Determine the [x, y] coordinate at the center of the cell enclosing the given text.  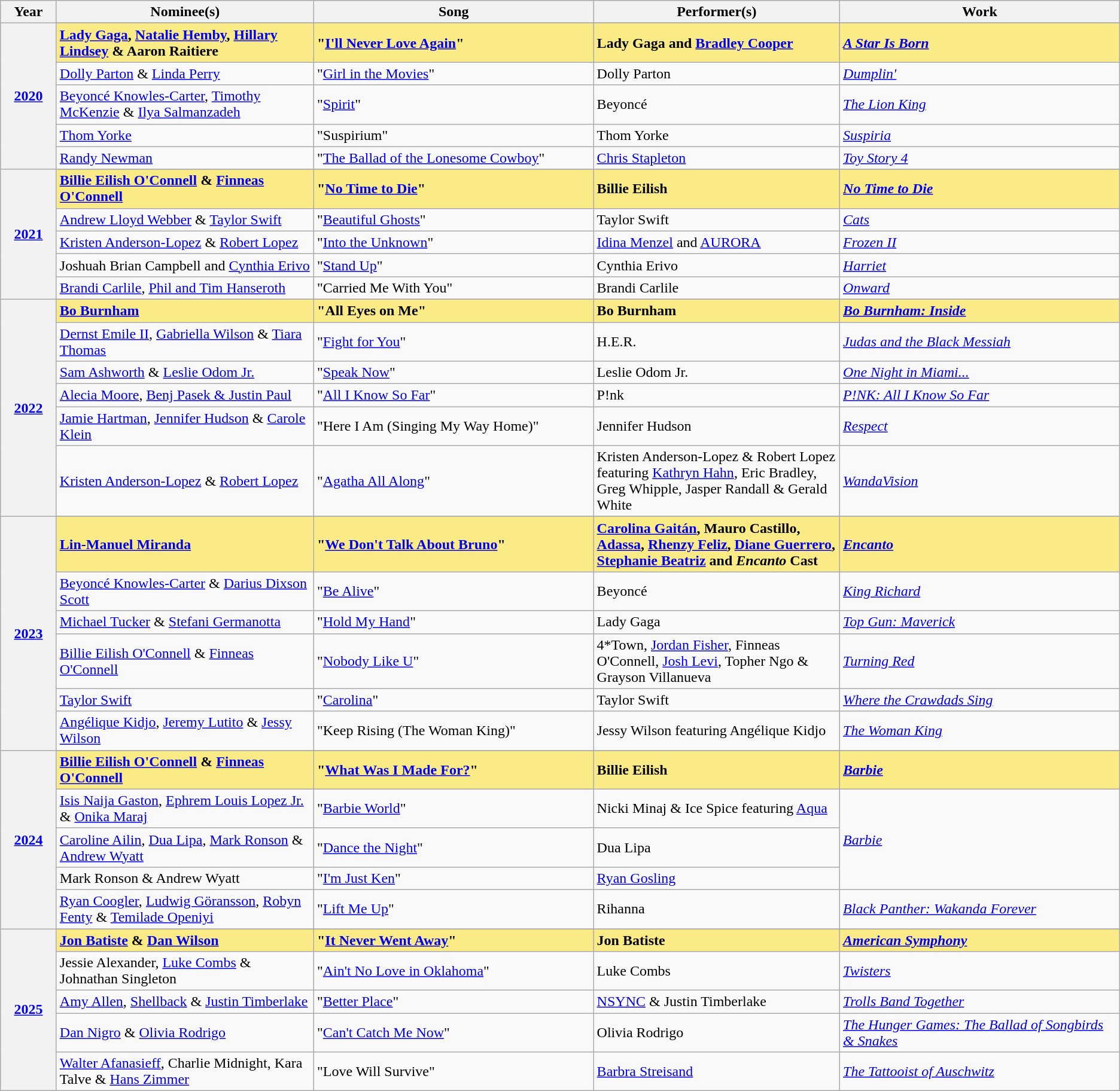
The Tattooist of Auschwitz [980, 1072]
Randy Newman [185, 158]
Dua Lipa [717, 847]
A Star Is Born [980, 43]
Top Gun: Maverick [980, 622]
"Suspirium" [454, 135]
"What Was I Made For?" [454, 769]
Twisters [980, 971]
Brandi Carlile, Phil and Tim Hanseroth [185, 288]
"I'll Never Love Again" [454, 43]
"Fight for You" [454, 341]
Lady Gaga, Natalie Hemby, Hillary Lindsey & Aaron Raitiere [185, 43]
"Spirit" [454, 104]
The Lion King [980, 104]
2025 [29, 1010]
Michael Tucker & Stefani Germanotta [185, 622]
WandaVision [980, 481]
Where the Crawdads Sing [980, 700]
Frozen II [980, 242]
"Girl in the Movies" [454, 74]
"Dance the Night" [454, 847]
Lady Gaga [717, 622]
Kristen Anderson-Lopez & Robert Lopez featuring Kathryn Hahn, Eric Bradley, Greg Whipple, Jasper Randall & Gerald White [717, 481]
No Time to Die [980, 189]
Jon Batiste & Dan Wilson [185, 940]
"It Never Went Away" [454, 940]
Joshuah Brian Campbell and Cynthia Erivo [185, 265]
Sam Ashworth & Leslie Odom Jr. [185, 373]
2022 [29, 408]
Suspiria [980, 135]
American Symphony [980, 940]
4*Town, Jordan Fisher, Finneas O'Connell, Josh Levi, Topher Ngo & Grayson Villanueva [717, 661]
Idina Menzel and AURORA [717, 242]
Judas and the Black Messiah [980, 341]
H.E.R. [717, 341]
Walter Afanasieff, Charlie Midnight, Kara Talve & Hans Zimmer [185, 1072]
Turning Red [980, 661]
Dolly Parton & Linda Perry [185, 74]
Jon Batiste [717, 940]
"Agatha All Along" [454, 481]
Cynthia Erivo [717, 265]
"Into the Unknown" [454, 242]
Onward [980, 288]
Dan Nigro & Olivia Rodrigo [185, 1032]
Performer(s) [717, 12]
Caroline Ailin, Dua Lipa, Mark Ronson & Andrew Wyatt [185, 847]
Brandi Carlile [717, 288]
"Speak Now" [454, 373]
Barbra Streisand [717, 1072]
2020 [29, 96]
Leslie Odom Jr. [717, 373]
Song [454, 12]
Cats [980, 220]
Beyoncé Knowles-Carter, Timothy McKenzie & Ilya Salmanzadeh [185, 104]
Dolly Parton [717, 74]
"Nobody Like U" [454, 661]
Encanto [980, 544]
"Here I Am (Singing My Way Home)" [454, 426]
Ryan Coogler, Ludwig Göransson, Robyn Fenty & Temilade Openiyi [185, 909]
Jamie Hartman, Jennifer Hudson & Carole Klein [185, 426]
"Keep Rising (The Woman King)" [454, 731]
"Carried Me With You" [454, 288]
Angélique Kidjo, Jeremy Lutito & Jessy Wilson [185, 731]
Isis Naija Gaston, Ephrem Louis Lopez Jr. & Onika Maraj [185, 809]
Work [980, 12]
"Lift Me Up" [454, 909]
Dumplin' [980, 74]
"Hold My Hand" [454, 622]
2023 [29, 633]
Alecia Moore, Benj Pasek & Justin Paul [185, 395]
Lin-Manuel Miranda [185, 544]
"Stand Up" [454, 265]
"Love Will Survive" [454, 1072]
P!nk [717, 395]
Rihanna [717, 909]
Olivia Rodrigo [717, 1032]
The Hunger Games: The Ballad of Songbirds & Snakes [980, 1032]
Jennifer Hudson [717, 426]
2024 [29, 839]
"Better Place" [454, 1002]
Amy Allen, Shellback & Justin Timberlake [185, 1002]
Beyoncé Knowles-Carter & Darius Dixson Scott [185, 591]
Ryan Gosling [717, 878]
Nicki Minaj & Ice Spice featuring Aqua [717, 809]
"Beautiful Ghosts" [454, 220]
P!NK: All I Know So Far [980, 395]
"Barbie World" [454, 809]
Bo Burnham: Inside [980, 310]
Andrew Lloyd Webber & Taylor Swift [185, 220]
Toy Story 4 [980, 158]
Carolina Gaitán, Mauro Castillo, Adassa, Rhenzy Feliz, Diane Guerrero, Stephanie Beatriz and Encanto Cast [717, 544]
King Richard [980, 591]
Respect [980, 426]
"Be Alive" [454, 591]
Nominee(s) [185, 12]
Lady Gaga and Bradley Cooper [717, 43]
"Ain't No Love in Oklahoma" [454, 971]
NSYNC & Justin Timberlake [717, 1002]
Dernst Emile II, Gabriella Wilson & Tiara Thomas [185, 341]
"We Don't Talk About Bruno" [454, 544]
Jessy Wilson featuring Angélique Kidjo [717, 731]
"All Eyes on Me" [454, 310]
"All I Know So Far" [454, 395]
"I'm Just Ken" [454, 878]
"Carolina" [454, 700]
Luke Combs [717, 971]
Jessie Alexander, Luke Combs & Johnathan Singleton [185, 971]
Year [29, 12]
One Night in Miami... [980, 373]
2021 [29, 234]
Black Panther: Wakanda Forever [980, 909]
Harriet [980, 265]
Mark Ronson & Andrew Wyatt [185, 878]
The Woman King [980, 731]
Trolls Band Together [980, 1002]
"Can't Catch Me Now" [454, 1032]
Chris Stapleton [717, 158]
"No Time to Die" [454, 189]
"The Ballad of the Lonesome Cowboy" [454, 158]
